Return the [X, Y] coordinate for the center point of the cell that contains the specified text.  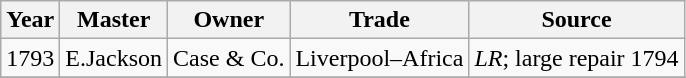
Source [576, 20]
1793 [30, 58]
Trade [380, 20]
Liverpool–Africa [380, 58]
Owner [229, 20]
LR; large repair 1794 [576, 58]
Master [114, 20]
E.Jackson [114, 58]
Year [30, 20]
Case & Co. [229, 58]
